Scan for the cell matching the given text and deliver its [X, Y] coordinate at center. 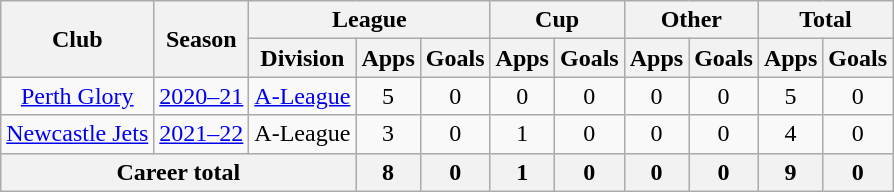
8 [388, 172]
Newcastle Jets [78, 134]
3 [388, 134]
Division [302, 58]
Cup [557, 20]
Total [825, 20]
Season [202, 39]
2020–21 [202, 96]
2021–22 [202, 134]
Perth Glory [78, 96]
9 [790, 172]
Career total [178, 172]
Club [78, 39]
Other [691, 20]
League [370, 20]
4 [790, 134]
